Extract the (X, Y) coordinate from the center of the cell holding the provided text.  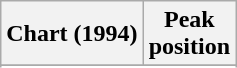
Chart (1994) (72, 34)
Peakposition (189, 34)
